Find where the given text appears and provide that cell's center as (X, Y) coordinate. 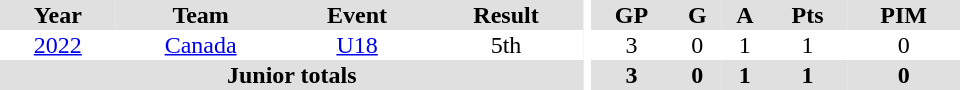
U18 (358, 45)
Event (358, 15)
PIM (904, 15)
5th (506, 45)
Junior totals (292, 75)
Team (201, 15)
Pts (808, 15)
GP (631, 15)
Year (58, 15)
2022 (58, 45)
G (698, 15)
Result (506, 15)
Canada (201, 45)
A (745, 15)
